Locate the cell with the specified text and output its (X, Y) center coordinate. 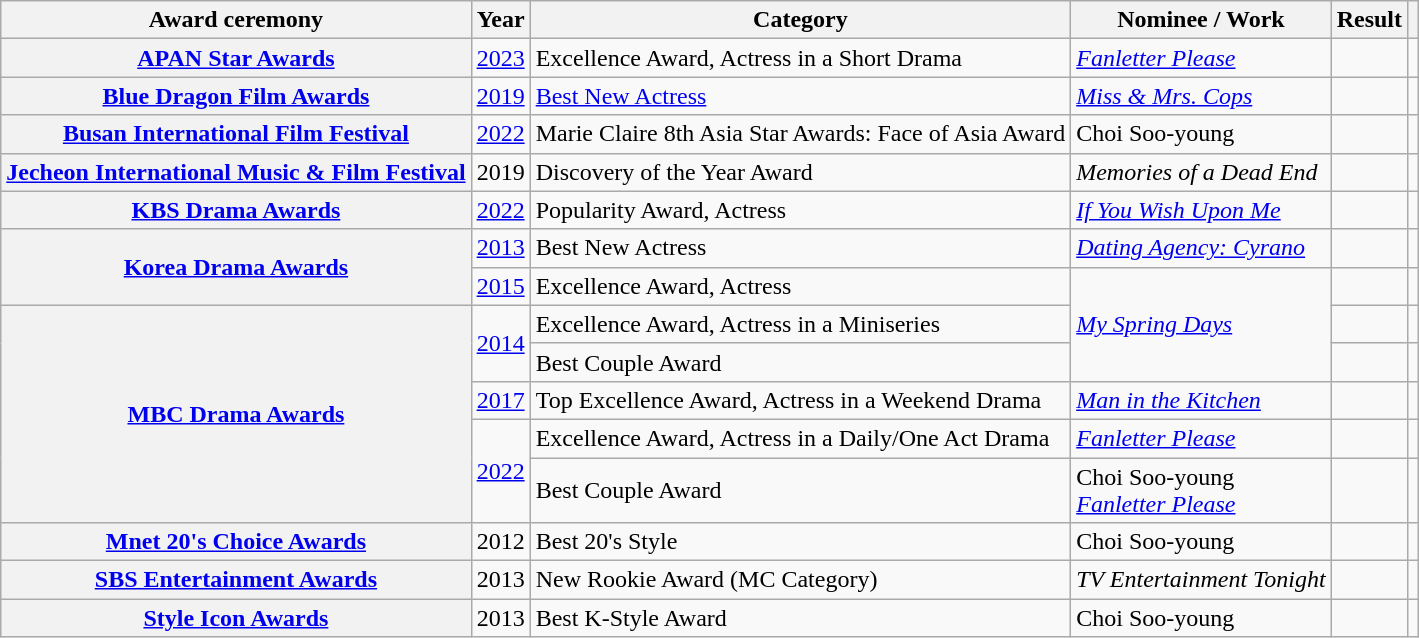
Excellence Award, Actress in a Daily/One Act Drama (800, 438)
SBS Entertainment Awards (236, 580)
2014 (500, 343)
New Rookie Award (MC Category) (800, 580)
2012 (500, 542)
Nominee / Work (1201, 20)
2017 (500, 400)
Award ceremony (236, 20)
Choi Soo-young Fanletter Please (1201, 490)
APAN Star Awards (236, 58)
Best K-Style Award (800, 618)
MBC Drama Awards (236, 414)
Jecheon International Music & Film Festival (236, 172)
Top Excellence Award, Actress in a Weekend Drama (800, 400)
Marie Claire 8th Asia Star Awards: Face of Asia Award (800, 134)
Excellence Award, Actress in a Short Drama (800, 58)
Style Icon Awards (236, 618)
Discovery of the Year Award (800, 172)
Category (800, 20)
2023 (500, 58)
2015 (500, 286)
Excellence Award, Actress in a Miniseries (800, 324)
Memories of a Dead End (1201, 172)
Man in the Kitchen (1201, 400)
Blue Dragon Film Awards (236, 96)
My Spring Days (1201, 324)
Busan International Film Festival (236, 134)
Korea Drama Awards (236, 267)
Result (1369, 20)
Dating Agency: Cyrano (1201, 248)
Mnet 20's Choice Awards (236, 542)
If You Wish Upon Me (1201, 210)
Year (500, 20)
Miss & Mrs. Cops (1201, 96)
TV Entertainment Tonight (1201, 580)
Popularity Award, Actress (800, 210)
Best 20's Style (800, 542)
KBS Drama Awards (236, 210)
Excellence Award, Actress (800, 286)
